Identify which cell holds the provided text, then report its [x, y] central coordinate. 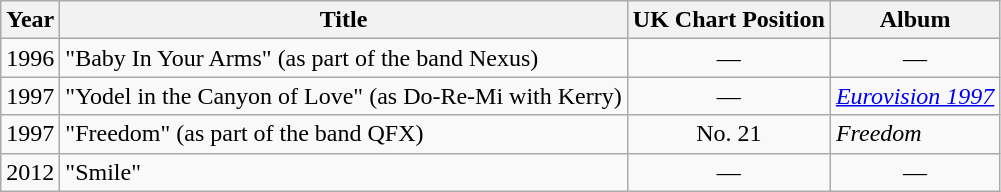
Freedom [915, 134]
"Baby In Your Arms" (as part of the band Nexus) [344, 58]
1996 [30, 58]
Album [915, 20]
Title [344, 20]
Year [30, 20]
No. 21 [728, 134]
UK Chart Position [728, 20]
"Yodel in the Canyon of Love" (as Do-Re-Mi with Kerry) [344, 96]
"Smile" [344, 172]
Eurovision 1997 [915, 96]
"Freedom" (as part of the band QFX) [344, 134]
2012 [30, 172]
